Detect which cell encompasses the target text, then output its [x, y] center coordinate. 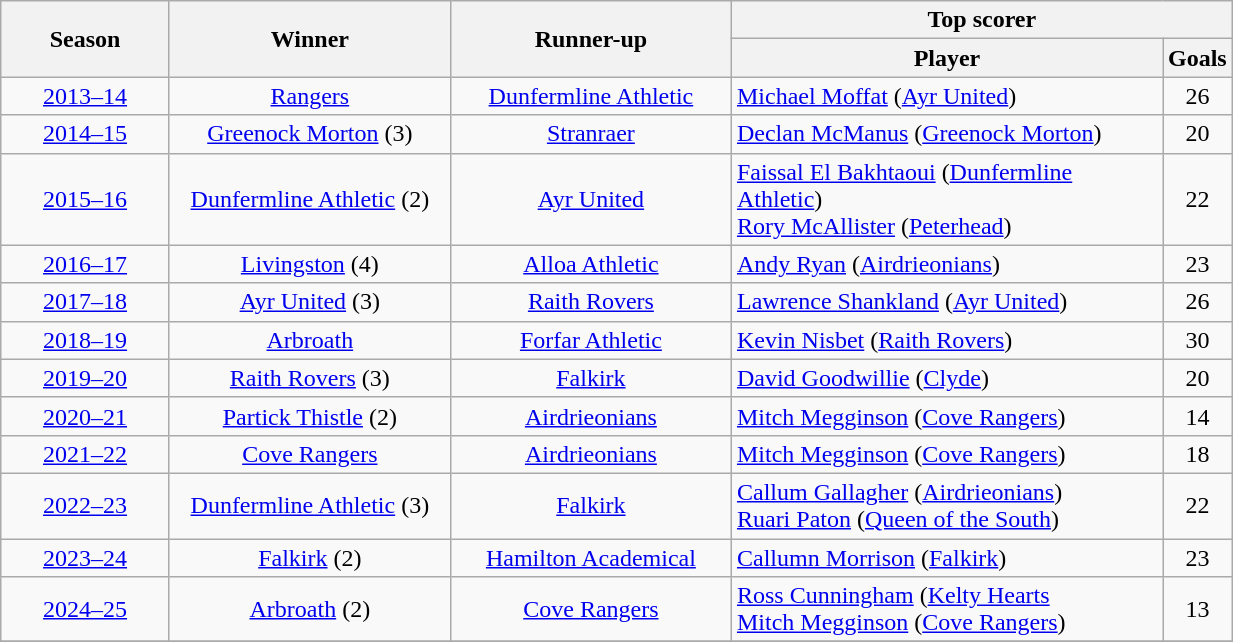
2017–18 [86, 302]
Partick Thistle (2) [310, 416]
Hamilton Academical [590, 557]
Raith Rovers [590, 302]
Greenock Morton (3) [310, 134]
Forfar Athletic [590, 340]
2019–20 [86, 378]
Arbroath [310, 340]
Declan McManus (Greenock Morton) [946, 134]
Stranraer [590, 134]
Player [946, 58]
Callumn Morrison (Falkirk) [946, 557]
Ross Cunningham (Kelty HeartsMitch Megginson (Cove Rangers) [946, 610]
Alloa Athletic [590, 264]
2022–23 [86, 506]
Season [86, 39]
2023–24 [86, 557]
2015–16 [86, 199]
Callum Gallagher (Airdrieonians)Ruari Paton (Queen of the South) [946, 506]
Faissal El Bakhtaoui (Dunfermline Athletic)Rory McAllister (Peterhead) [946, 199]
Ayr United [590, 199]
Michael Moffat (Ayr United) [946, 96]
14 [1197, 416]
2024–25 [86, 610]
2021–22 [86, 454]
2018–19 [86, 340]
Dunfermline Athletic [590, 96]
Dunfermline Athletic (3) [310, 506]
Livingston (4) [310, 264]
Arbroath (2) [310, 610]
Rangers [310, 96]
Goals [1197, 58]
Lawrence Shankland (Ayr United) [946, 302]
2020–21 [86, 416]
2014–15 [86, 134]
30 [1197, 340]
Falkirk (2) [310, 557]
Winner [310, 39]
18 [1197, 454]
2016–17 [86, 264]
Top scorer [982, 20]
Dunfermline Athletic (2) [310, 199]
David Goodwillie (Clyde) [946, 378]
2013–14 [86, 96]
Runner-up [590, 39]
Ayr United (3) [310, 302]
Kevin Nisbet (Raith Rovers) [946, 340]
Raith Rovers (3) [310, 378]
Andy Ryan (Airdrieonians) [946, 264]
13 [1197, 610]
